Detect which cell encompasses the target text, then output its [X, Y] center coordinate. 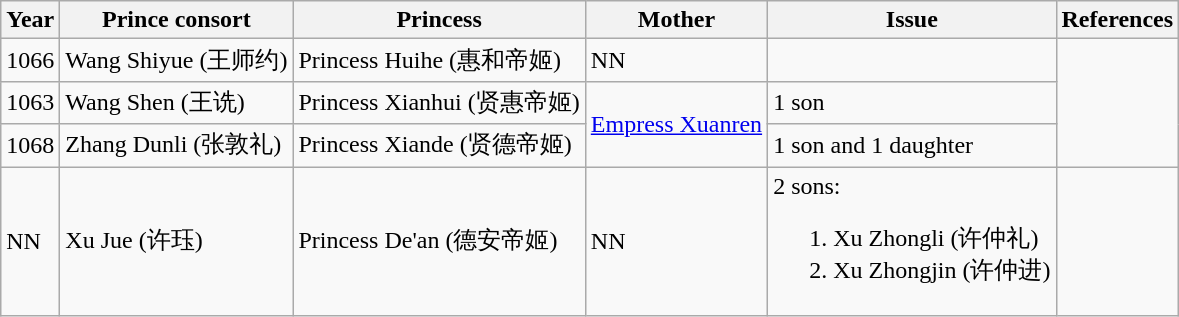
Wang Shiyue (王师约) [176, 60]
1068 [30, 146]
Princess De'an (德安帝姬) [439, 240]
Mother [676, 20]
Empress Xuanren [676, 124]
1063 [30, 102]
Issue [912, 20]
Princess Huihe (惠和帝姬) [439, 60]
1 son [912, 102]
Zhang Dunli (张敦礼) [176, 146]
Prince consort [176, 20]
Wang Shen (王诜) [176, 102]
2 sons:Xu Zhongli (许仲礼)Xu Zhongjin (许仲进) [912, 240]
References [1118, 20]
Xu Jue (许珏) [176, 240]
1 son and 1 daughter [912, 146]
Princess Xianhui (贤惠帝姬) [439, 102]
Princess Xiande (贤德帝姬) [439, 146]
Year [30, 20]
Princess [439, 20]
1066 [30, 60]
